Locate the cell with the specified text and output its [X, Y] center coordinate. 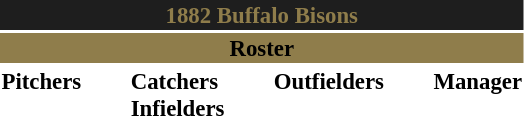
1882 Buffalo Bisons [262, 15]
Roster [262, 48]
